From the cell containing the given text, extract its center point as (X, Y) coordinate. 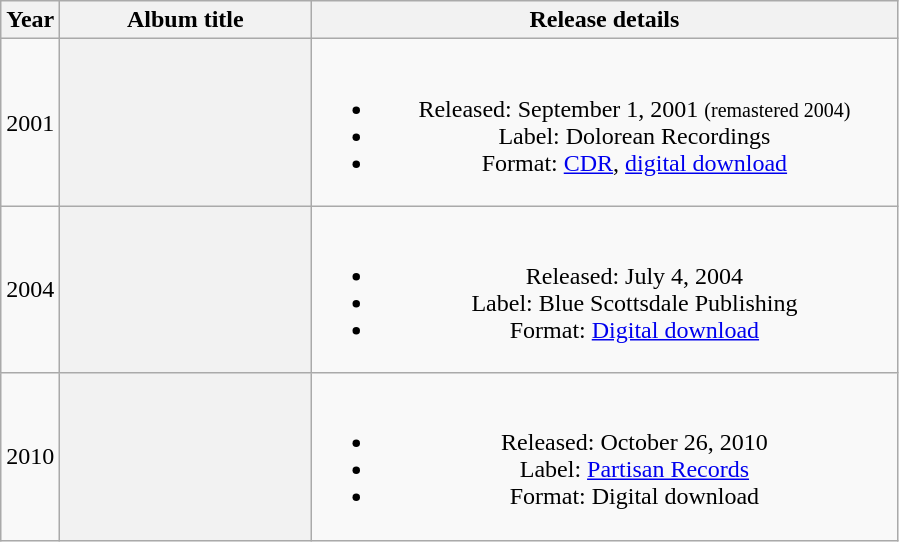
Released: October 26, 2010Label: Partisan RecordsFormat: Digital download (604, 456)
Album title (186, 20)
Release details (604, 20)
2010 (30, 456)
Released: September 1, 2001 (remastered 2004)Label: Dolorean RecordingsFormat: CDR, digital download (604, 122)
2004 (30, 290)
Year (30, 20)
2001 (30, 122)
Released: July 4, 2004Label: Blue Scottsdale PublishingFormat: Digital download (604, 290)
